For the text-containing cell, return its midpoint in (x, y) coordinate format. 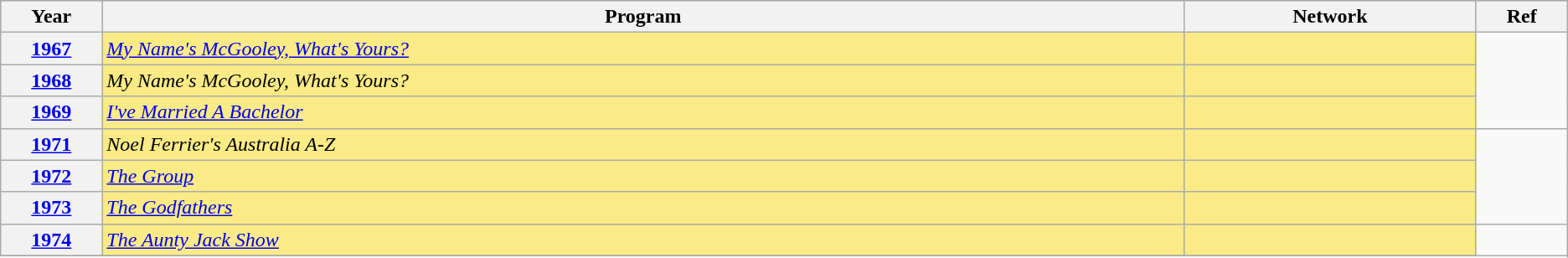
1968 (52, 80)
I've Married A Bachelor (643, 112)
The Godfathers (643, 208)
The Group (643, 176)
1971 (52, 144)
1967 (52, 49)
The Aunty Jack Show (643, 240)
Program (643, 17)
Ref (1521, 17)
Year (52, 17)
1974 (52, 240)
1972 (52, 176)
1973 (52, 208)
Network (1330, 17)
1969 (52, 112)
Noel Ferrier's Australia A-Z (643, 144)
